Capture the cell that displays the provided text and extract its [X, Y] central coordinate. 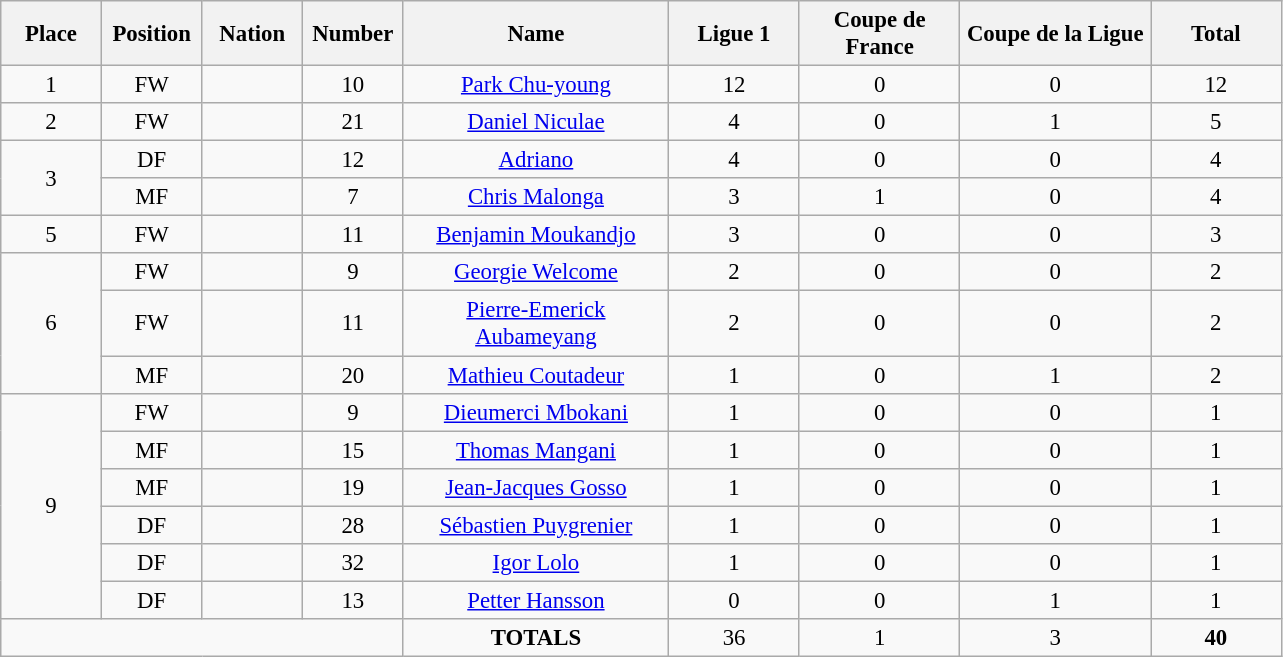
Total [1216, 34]
40 [1216, 638]
Thomas Mangani [536, 450]
28 [354, 525]
10 [354, 85]
21 [354, 122]
Ligue 1 [734, 34]
Pierre-Emerick Aubameyang [536, 324]
Name [536, 34]
TOTALS [536, 638]
7 [354, 197]
Petter Hansson [536, 600]
Igor Lolo [536, 563]
Number [354, 34]
15 [354, 450]
Dieumerci Mbokani [536, 412]
32 [354, 563]
Mathieu Coutadeur [536, 375]
13 [354, 600]
19 [354, 487]
6 [52, 324]
20 [354, 375]
Coupe de la Ligue [1056, 34]
Jean-Jacques Gosso [536, 487]
Park Chu-young [536, 85]
Benjamin Moukandjo [536, 235]
Nation [252, 34]
Chris Malonga [536, 197]
Place [52, 34]
Daniel Niculae [536, 122]
Position [152, 34]
Coupe de France [880, 34]
36 [734, 638]
Georgie Welcome [536, 273]
Sébastien Puygrenier [536, 525]
Adriano [536, 160]
